Locate the cell with the specified text and output its (X, Y) center coordinate. 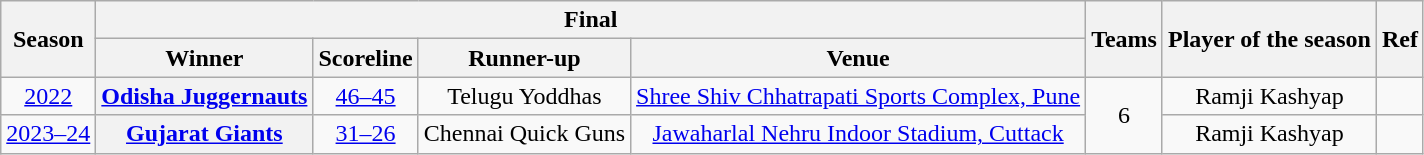
Final (591, 20)
31–26 (366, 134)
46–45 (366, 96)
Telugu Yoddhas (524, 96)
Scoreline (366, 58)
Shree Shiv Chhatrapati Sports Complex, Pune (858, 96)
Winner (204, 58)
Season (48, 39)
Ref (1400, 39)
Venue (858, 58)
Gujarat Giants (204, 134)
6 (1124, 115)
Chennai Quick Guns (524, 134)
Teams (1124, 39)
2023–24 (48, 134)
Player of the season (1269, 39)
Odisha Juggernauts (204, 96)
Jawaharlal Nehru Indoor Stadium, Cuttack (858, 134)
Runner-up (524, 58)
2022 (48, 96)
